Search for the cell housing the specified text and yield its (x, y) center coordinate. 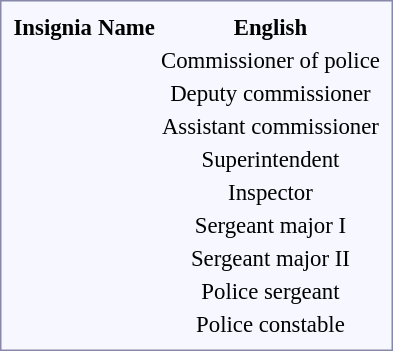
English (270, 27)
Police constable (270, 324)
Deputy commissioner (270, 93)
Police sergeant (270, 291)
Sergeant major I (270, 225)
Name (127, 27)
Superintendent (270, 159)
Commissioner of police (270, 60)
Inspector (270, 192)
Assistant commissioner (270, 126)
Sergeant major II (270, 258)
Insignia (53, 27)
